Provide the (x, y) coordinate of the cell's center where the given text is located.  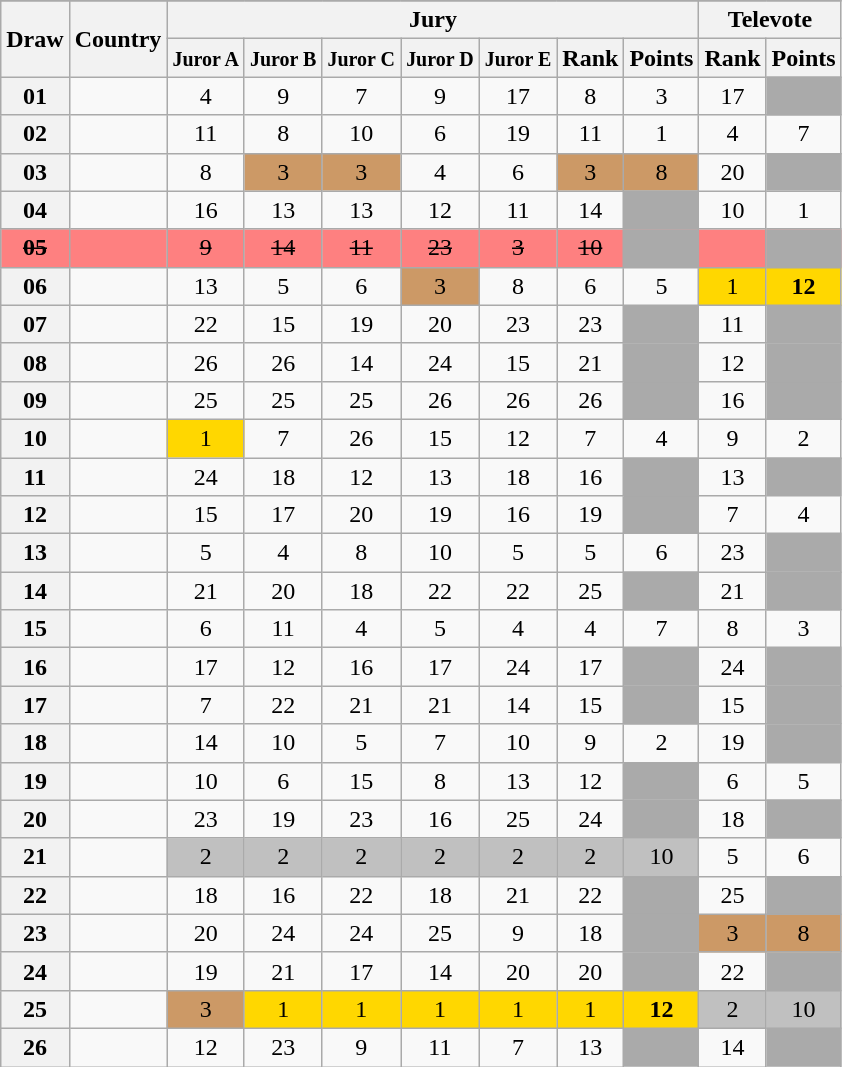
Draw (35, 39)
Jury (433, 20)
Juror B (283, 58)
05 (35, 248)
Juror E (518, 58)
Juror A (206, 58)
Juror C (362, 58)
01 (35, 96)
04 (35, 210)
08 (35, 362)
07 (35, 324)
02 (35, 134)
09 (35, 400)
Country (118, 39)
06 (35, 286)
Juror D (440, 58)
Televote (770, 20)
03 (35, 172)
